Capture the cell that displays the provided text and extract its [x, y] central coordinate. 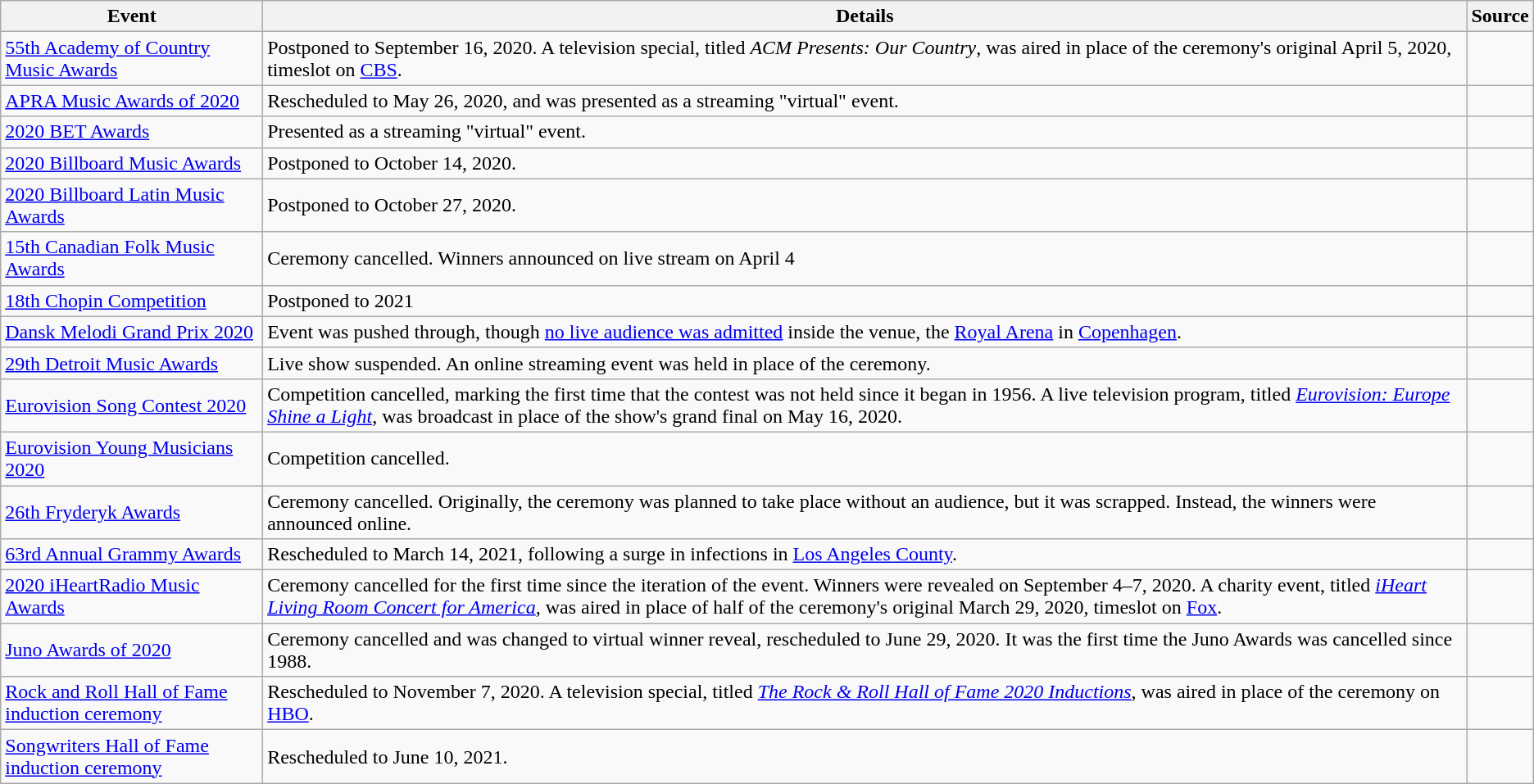
Rescheduled to March 14, 2021, following a surge in infections in Los Angeles County. [865, 555]
2020 Billboard Music Awards [132, 163]
Details [865, 16]
2020 iHeartRadio Music Awards [132, 596]
Dansk Melodi Grand Prix 2020 [132, 332]
55th Academy of Country Music Awards [132, 59]
Juno Awards of 2020 [132, 650]
Songwriters Hall of Fame induction ceremony [132, 757]
Rock and Roll Hall of Fame induction ceremony [132, 703]
Ceremony cancelled. Winners announced on live stream on April 4 [865, 259]
Postponed to 2021 [865, 301]
Competition cancelled. [865, 459]
Live show suspended. An online streaming event was held in place of the ceremony. [865, 363]
Source [1500, 16]
Postponed to October 14, 2020. [865, 163]
29th Detroit Music Awards [132, 363]
Presented as a streaming "virtual" event. [865, 132]
Eurovision Young Musicians 2020 [132, 459]
63rd Annual Grammy Awards [132, 555]
2020 BET Awards [132, 132]
Event was pushed through, though no live audience was admitted inside the venue, the Royal Arena in Copenhagen. [865, 332]
APRA Music Awards of 2020 [132, 101]
18th Chopin Competition [132, 301]
Postponed to October 27, 2020. [865, 205]
26th Fryderyk Awards [132, 511]
Event [132, 16]
2020 Billboard Latin Music Awards [132, 205]
Eurovision Song Contest 2020 [132, 405]
15th Canadian Folk Music Awards [132, 259]
Rescheduled to May 26, 2020, and was presented as a streaming "virtual" event. [865, 101]
Rescheduled to June 10, 2021. [865, 757]
